Identify which cell holds the provided text, then report its [x, y] central coordinate. 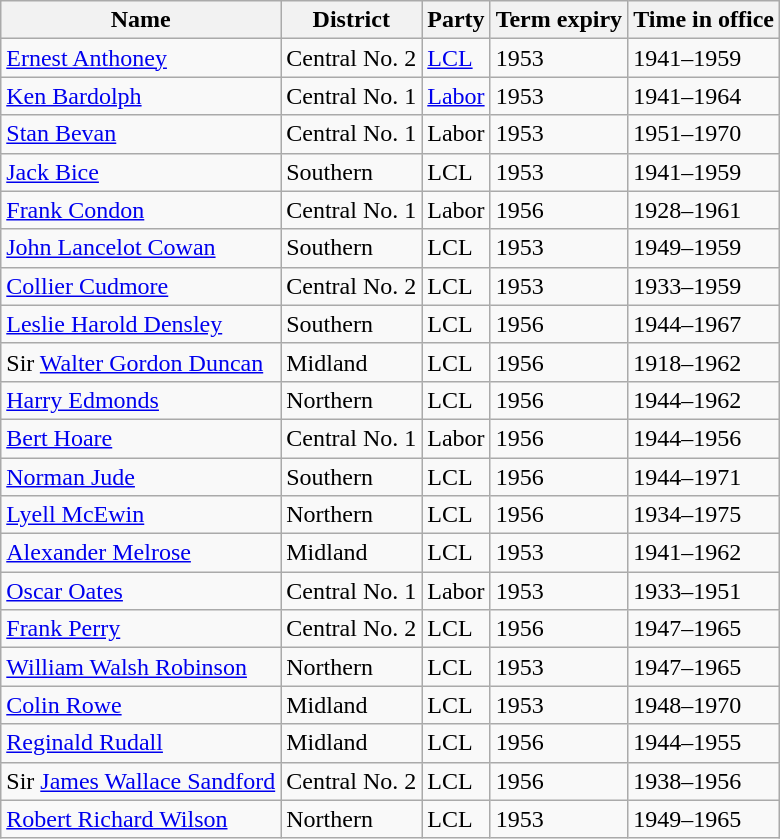
District [352, 20]
1934–1975 [704, 515]
Norman Jude [141, 477]
Bert Hoare [141, 438]
Sir James Wallace Sandford [141, 781]
1944–1962 [704, 400]
1944–1956 [704, 438]
Colin Rowe [141, 705]
1948–1970 [704, 705]
Lyell McEwin [141, 515]
William Walsh Robinson [141, 667]
1949–1959 [704, 248]
John Lancelot Cowan [141, 248]
1941–1964 [704, 96]
1949–1965 [704, 819]
Alexander Melrose [141, 553]
1928–1961 [704, 210]
Name [141, 20]
1944–1967 [704, 324]
Jack Bice [141, 172]
Stan Bevan [141, 134]
1933–1959 [704, 286]
Party [456, 20]
Frank Condon [141, 210]
1933–1951 [704, 591]
Ernest Anthoney [141, 58]
1944–1971 [704, 477]
1944–1955 [704, 743]
Collier Cudmore [141, 286]
1941–1962 [704, 553]
Harry Edmonds [141, 400]
Term expiry [558, 20]
Oscar Oates [141, 591]
Ken Bardolph [141, 96]
1938–1956 [704, 781]
Robert Richard Wilson [141, 819]
Sir Walter Gordon Duncan [141, 362]
Leslie Harold Densley [141, 324]
1951–1970 [704, 134]
Time in office [704, 20]
Frank Perry [141, 629]
1918–1962 [704, 362]
Reginald Rudall [141, 743]
